Search for the cell housing the specified text and yield its (x, y) center coordinate. 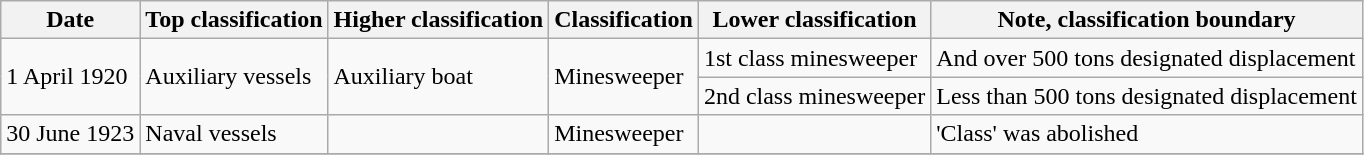
Top classification (234, 20)
Lower classification (814, 20)
'Class' was abolished (1147, 134)
And over 500 tons designated displacement (1147, 58)
Naval vessels (234, 134)
Date (70, 20)
1 April 1920 (70, 77)
Less than 500 tons designated displacement (1147, 96)
1st class minesweeper (814, 58)
Classification (624, 20)
30 June 1923 (70, 134)
Auxiliary vessels (234, 77)
Note, classification boundary (1147, 20)
Auxiliary boat (438, 77)
2nd class minesweeper (814, 96)
Higher classification (438, 20)
